Return the (X, Y) coordinate for the center point of the cell that contains the specified text.  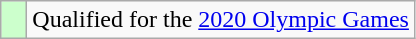
Qualified for the 2020 Olympic Games (221, 20)
